Search for the cell housing the specified text and yield its (x, y) center coordinate. 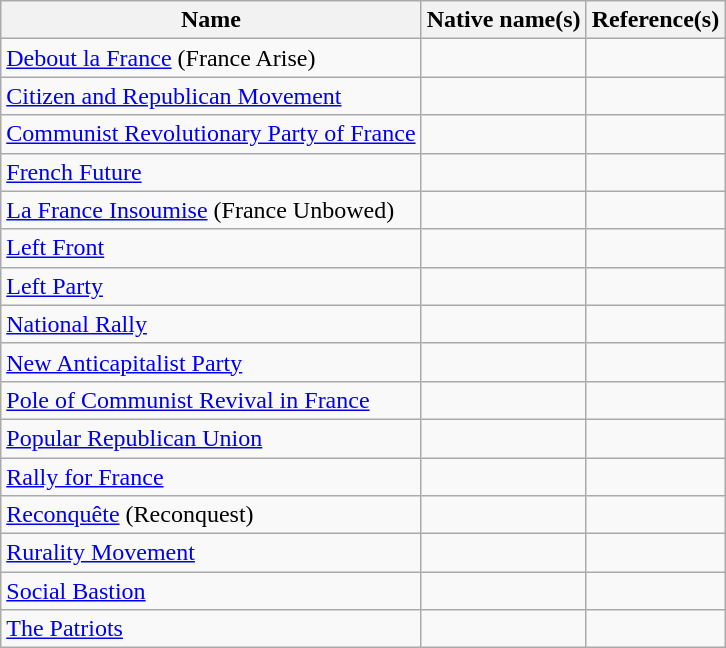
National Rally (211, 324)
Reconquête (Reconquest) (211, 515)
Debout la France (France Arise) (211, 58)
French Future (211, 172)
New Anticapitalist Party (211, 362)
Pole of Communist Revival in France (211, 400)
Popular Republican Union (211, 438)
Native name(s) (504, 20)
Left Front (211, 248)
Communist Revolutionary Party of France (211, 134)
Name (211, 20)
Rurality Movement (211, 553)
Social Bastion (211, 591)
Rally for France (211, 477)
The Patriots (211, 629)
Citizen and Republican Movement (211, 96)
La France Insoumise (France Unbowed) (211, 210)
Reference(s) (656, 20)
Left Party (211, 286)
